Identify which cell holds the provided text, then report its [X, Y] central coordinate. 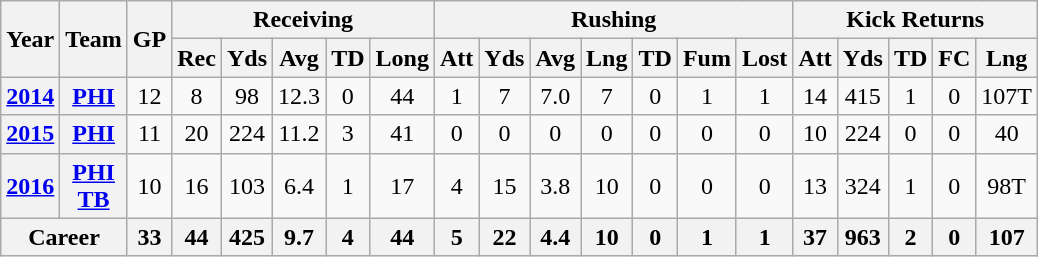
4.4 [556, 237]
425 [246, 237]
2016 [30, 186]
Team [94, 39]
15 [504, 186]
13 [815, 186]
14 [815, 96]
17 [402, 186]
5 [456, 237]
40 [1007, 134]
37 [815, 237]
Rushing [613, 20]
22 [504, 237]
9.7 [300, 237]
98 [246, 96]
963 [862, 237]
415 [862, 96]
7.0 [556, 96]
41 [402, 134]
98T [1007, 186]
Receiving [304, 20]
6.4 [300, 186]
Rec [197, 58]
107T [1007, 96]
FC [954, 58]
Kick Returns [916, 20]
PHITB [94, 186]
16 [197, 186]
8 [197, 96]
GP [149, 39]
Lost [764, 58]
12.3 [300, 96]
Year [30, 39]
103 [246, 186]
11.2 [300, 134]
107 [1007, 237]
2014 [30, 96]
2015 [30, 134]
3.8 [556, 186]
324 [862, 186]
3 [348, 134]
12 [149, 96]
Career [64, 237]
11 [149, 134]
2 [910, 237]
33 [149, 237]
Fum [706, 58]
20 [197, 134]
Long [402, 58]
